Pinpoint the cell where the given text exists, returning its (X, Y) midpoint coordinate. 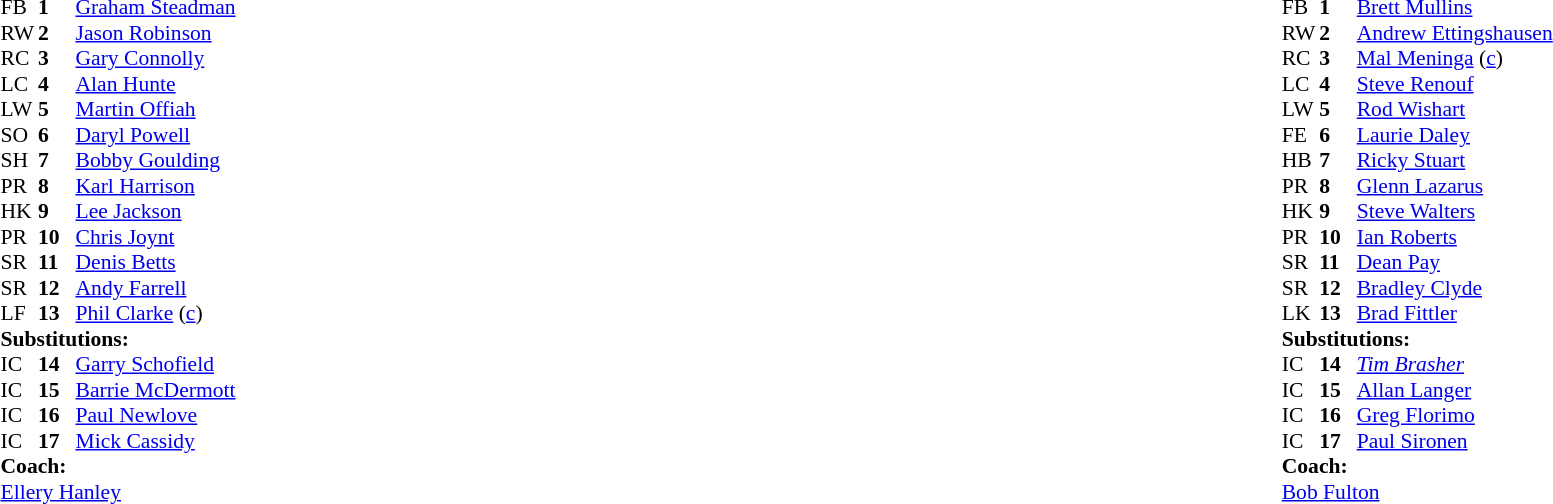
Martin Offiah (156, 109)
Denis Betts (156, 263)
Greg Florimo (1455, 415)
Jason Robinson (156, 33)
Glenn Lazarus (1455, 186)
Steve Walters (1455, 211)
Steve Renouf (1455, 84)
Paul Newlove (156, 415)
SO (19, 135)
Rod Wishart (1455, 109)
Chris Joynt (156, 237)
Andrew Ettingshausen (1455, 33)
Garry Schofield (156, 365)
Barrie McDermott (156, 390)
Ian Roberts (1455, 237)
Bobby Goulding (156, 161)
Paul Sironen (1455, 441)
Gary Connolly (156, 59)
SH (19, 161)
Mick Cassidy (156, 441)
Bradley Clyde (1455, 288)
Ricky Stuart (1455, 161)
Brad Fittler (1455, 313)
LF (19, 313)
Phil Clarke (c) (156, 313)
Alan Hunte (156, 84)
Mal Meninga (c) (1455, 59)
Karl Harrison (156, 186)
Andy Farrell (156, 288)
LK (1301, 313)
Daryl Powell (156, 135)
HB (1301, 161)
FE (1301, 135)
Lee Jackson (156, 211)
Tim Brasher (1455, 365)
Laurie Daley (1455, 135)
Dean Pay (1455, 263)
Allan Langer (1455, 390)
